Locate the cell with the specified text and output its (x, y) center coordinate. 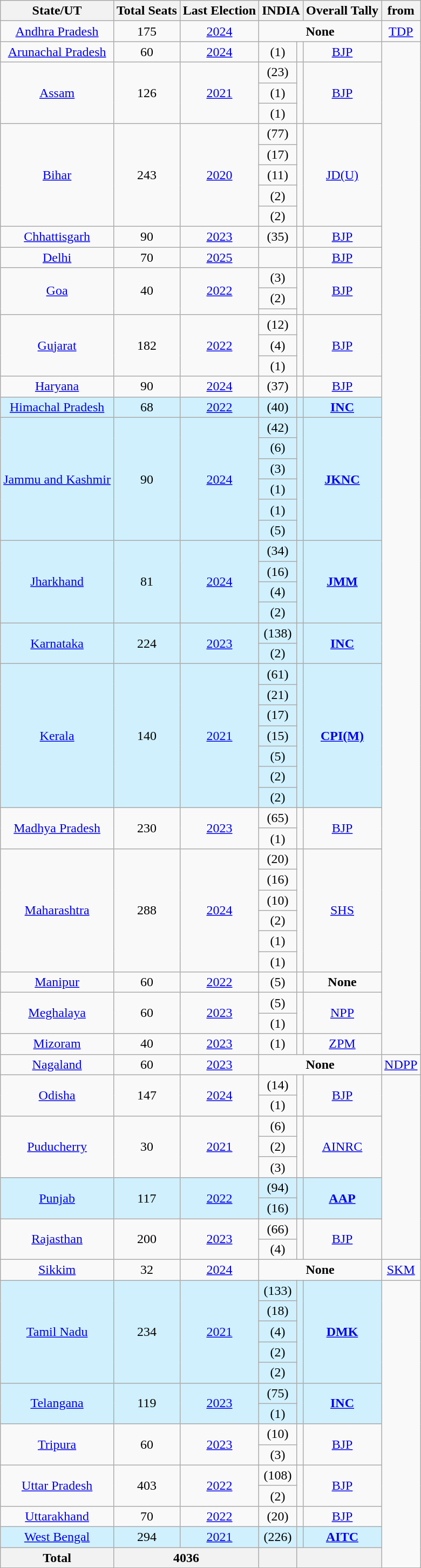
119 (147, 1403)
Bihar (57, 175)
175 (147, 31)
117 (147, 1198)
NPP (342, 1013)
AAP (342, 1198)
(133) (278, 1291)
(37) (278, 386)
Assam (57, 93)
230 (147, 828)
(66) (278, 1229)
(23) (278, 72)
Puducherry (57, 1146)
JMM (342, 581)
200 (147, 1239)
West Bengal (57, 1537)
182 (147, 345)
NDPP (401, 1064)
Nagaland (57, 1064)
DMK (342, 1332)
Andhra Pradesh (57, 31)
(108) (278, 1475)
(18) (278, 1311)
(21) (278, 695)
Punjab (57, 1198)
JKNC (342, 479)
(14) (278, 1085)
2020 (219, 175)
Karnataka (57, 643)
288 (147, 910)
(12) (278, 325)
JD(U) (342, 175)
81 (147, 581)
TDP (401, 31)
Tripura (57, 1444)
(35) (278, 236)
Madhya Pradesh (57, 828)
Sikkim (57, 1270)
Uttarakhand (57, 1516)
Tamil Nadu (57, 1332)
Jharkhand (57, 581)
140 (147, 736)
ZPM (342, 1044)
(94) (278, 1187)
234 (147, 1332)
INDIA (281, 11)
(34) (278, 551)
Jammu and Kashmir (57, 479)
2025 (219, 257)
Last Election (219, 11)
294 (147, 1537)
Chhattisgarh (57, 236)
Total (57, 1557)
AINRC (342, 1146)
Overall Tally (342, 11)
Mizoram (57, 1044)
(11) (278, 175)
126 (147, 93)
Kerala (57, 736)
from (401, 11)
(77) (278, 134)
Telangana (57, 1403)
Total Seats (147, 11)
SHS (342, 910)
30 (147, 1146)
Uttar Pradesh (57, 1485)
403 (147, 1485)
(138) (278, 633)
(65) (278, 818)
Arunachal Pradesh (57, 52)
Manipur (57, 982)
Goa (57, 291)
Rajasthan (57, 1239)
SKM (401, 1270)
Himachal Pradesh (57, 407)
Delhi (57, 257)
243 (147, 175)
AITC (342, 1537)
(226) (278, 1537)
CPI(M) (342, 736)
Maharashtra (57, 910)
68 (147, 407)
224 (147, 643)
(42) (278, 427)
Gujarat (57, 345)
State/UT (57, 11)
(40) (278, 407)
Meghalaya (57, 1013)
32 (147, 1270)
(75) (278, 1393)
Odisha (57, 1095)
Haryana (57, 386)
4036 (186, 1557)
(61) (278, 674)
147 (147, 1095)
(15) (278, 736)
